Scan for the cell matching the given text and deliver its [x, y] coordinate at center. 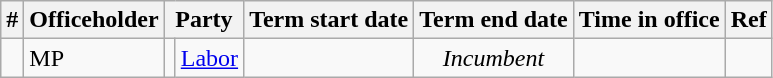
Officeholder [94, 20]
# [12, 20]
MP [94, 58]
Time in office [649, 20]
Party [204, 20]
Ref [748, 20]
Term end date [494, 20]
Labor [209, 58]
Incumbent [494, 58]
Term start date [329, 20]
